Find where the given text appears and provide that cell's center as (X, Y) coordinate. 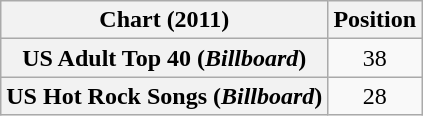
US Hot Rock Songs (Billboard) (164, 96)
US Adult Top 40 (Billboard) (164, 58)
Chart (2011) (164, 20)
Position (375, 20)
38 (375, 58)
28 (375, 96)
